Search for the cell housing the specified text and yield its [x, y] center coordinate. 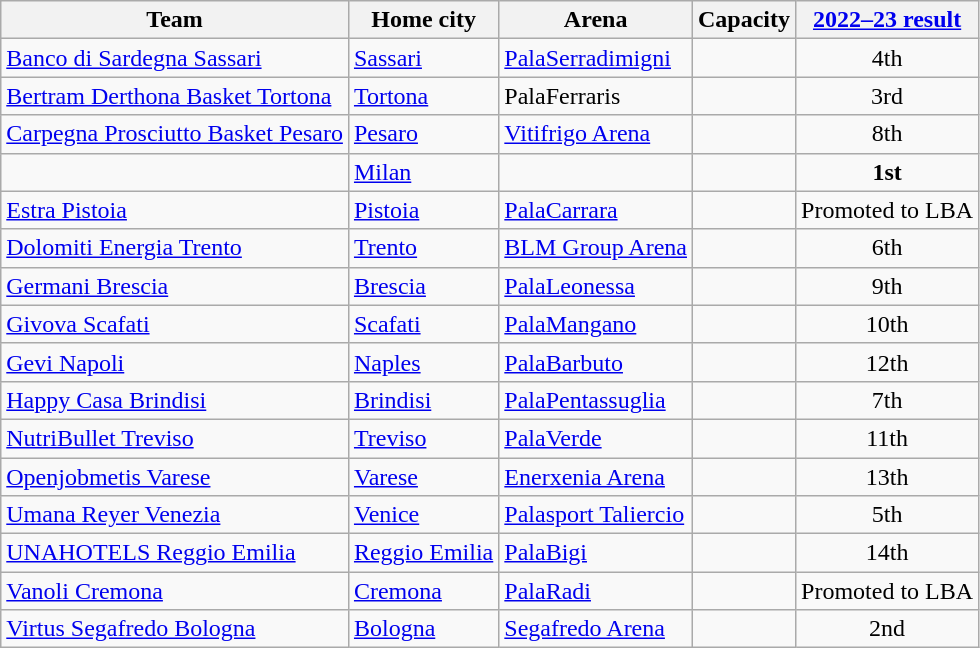
Treviso [423, 438]
Scafati [423, 324]
Brindisi [423, 400]
14th [888, 553]
Germani Brescia [175, 286]
BLM Group Arena [596, 248]
Capacity [744, 20]
Banco di Sardegna Sassari [175, 58]
PalaCarrara [596, 210]
Palasport Taliercio [596, 515]
PalaRadi [596, 591]
Vanoli Cremona [175, 591]
4th [888, 58]
Team [175, 20]
10th [888, 324]
Pistoia [423, 210]
Openjobmetis Varese [175, 477]
Givova Scafati [175, 324]
Reggio Emilia [423, 553]
Vitifrigo Arena [596, 134]
Bologna [423, 629]
PalaBigi [596, 553]
UNAHOTELS Reggio Emilia [175, 553]
Venice [423, 515]
9th [888, 286]
3rd [888, 96]
1st [888, 172]
PalaBarbuto [596, 362]
Pesaro [423, 134]
Virtus Segafredo Bologna [175, 629]
5th [888, 515]
Happy Casa Brindisi [175, 400]
Naples [423, 362]
7th [888, 400]
Tortona [423, 96]
Segafredo Arena [596, 629]
Carpegna Prosciutto Basket Pesaro [175, 134]
PalaVerde [596, 438]
Umana Reyer Venezia [175, 515]
PalaMangano [596, 324]
PalaLeonessa [596, 286]
PalaPentassuglia [596, 400]
Bertram Derthona Basket Tortona [175, 96]
Milan [423, 172]
NutriBullet Treviso [175, 438]
11th [888, 438]
8th [888, 134]
Varese [423, 477]
2022–23 result [888, 20]
Estra Pistoia [175, 210]
PalaFerraris [596, 96]
Trento [423, 248]
13th [888, 477]
Cremona [423, 591]
2nd [888, 629]
Gevi Napoli [175, 362]
Home city [423, 20]
PalaSerradimigni [596, 58]
Sassari [423, 58]
Dolomiti Energia Trento [175, 248]
6th [888, 248]
12th [888, 362]
Arena [596, 20]
Brescia [423, 286]
Enerxenia Arena [596, 477]
